Detect which cell encompasses the target text, then output its (X, Y) center coordinate. 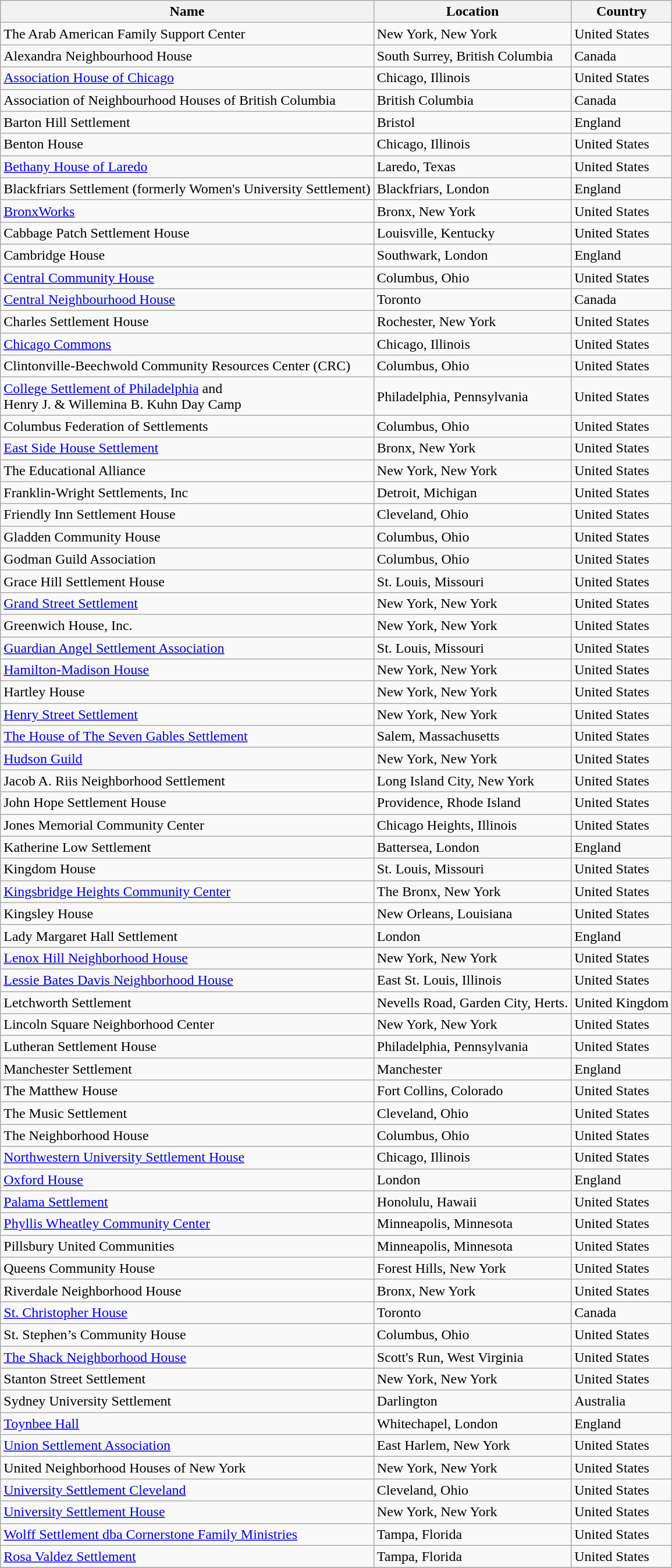
Bethany House of Laredo (187, 167)
Lincoln Square Neighborhood Center (187, 1025)
Honolulu, Hawaii (472, 1202)
Louisville, Kentucky (472, 233)
Cambridge House (187, 255)
Chicago Commons (187, 344)
Northwestern University Settlement House (187, 1158)
Alexandra Neighbourhood House (187, 56)
Jacob A. Riis Neighborhood Settlement (187, 781)
Riverdale Neighborhood House (187, 1290)
United Kingdom (621, 1002)
Stanton Street Settlement (187, 1379)
Country (621, 12)
The Matthew House (187, 1091)
Bristol (472, 122)
Queens Community House (187, 1268)
Letchworth Settlement (187, 1002)
Laredo, Texas (472, 167)
Hartley House (187, 692)
Friendly Inn Settlement House (187, 515)
Grace Hill Settlement House (187, 581)
Godman Guild Association (187, 559)
Darlington (472, 1401)
Charles Settlement House (187, 322)
Clintonville-Beechwold Community Resources Center (CRC) (187, 366)
Jones Memorial Community Center (187, 825)
The House of The Seven Gables Settlement (187, 737)
Whitechapel, London (472, 1424)
Chicago Heights, Illinois (472, 825)
Blackfriars Settlement (formerly Women's University Settlement) (187, 189)
The Music Settlement (187, 1113)
Salem, Massachusetts (472, 737)
The Bronx, New York (472, 891)
Kingsbridge Heights Community Center (187, 891)
South Surrey, British Columbia (472, 56)
Union Settlement Association (187, 1446)
Toynbee Hall (187, 1424)
Association House of Chicago (187, 78)
Columbus Federation of Settlements (187, 426)
St. Christopher House (187, 1312)
Barton Hill Settlement (187, 122)
Oxford House (187, 1180)
Fort Collins, Colorado (472, 1091)
Manchester (472, 1069)
Hamilton-Madison House (187, 670)
College Settlement of Philadelphia andHenry J. & Willemina B. Kuhn Day Camp (187, 396)
Nevells Road, Garden City, Herts. (472, 1002)
Providence, Rhode Island (472, 803)
Cabbage Patch Settlement House (187, 233)
Association of Neighbourhood Houses of British Columbia (187, 100)
University Settlement House (187, 1512)
Palama Settlement (187, 1202)
Location (472, 12)
St. Stephen’s Community House (187, 1335)
Lady Margaret Hall Settlement (187, 936)
Lutheran Settlement House (187, 1047)
The Shack Neighborhood House (187, 1357)
Central Community House (187, 278)
Kingsley House (187, 914)
Battersea, London (472, 847)
Gladden Community House (187, 537)
The Educational Alliance (187, 470)
Rochester, New York (472, 322)
Detroit, Michigan (472, 493)
Guardian Angel Settlement Association (187, 648)
The Neighborhood House (187, 1135)
Scott's Run, West Virginia (472, 1357)
Southwark, London (472, 255)
University Settlement Cleveland (187, 1490)
Wolff Settlement dba Cornerstone Family Ministries (187, 1534)
Katherine Low Settlement (187, 847)
Australia (621, 1401)
Benton House (187, 144)
Franklin-Wright Settlements, Inc (187, 493)
Forest Hills, New York (472, 1268)
Greenwich House, Inc. (187, 625)
Manchester Settlement (187, 1069)
Name (187, 12)
The Arab American Family Support Center (187, 34)
Grand Street Settlement (187, 603)
East Harlem, New York (472, 1446)
Kingdom House (187, 869)
John Hope Settlement House (187, 803)
BronxWorks (187, 211)
Rosa Valdez Settlement (187, 1556)
East Side House Settlement (187, 448)
Sydney University Settlement (187, 1401)
Pillsbury United Communities (187, 1246)
Central Neighbourhood House (187, 300)
New Orleans, Louisiana (472, 914)
British Columbia (472, 100)
Lenox Hill Neighborhood House (187, 958)
Lessie Bates Davis Neighborhood House (187, 980)
Hudson Guild (187, 759)
East St. Louis, Illinois (472, 980)
United Neighborhood Houses of New York (187, 1468)
Henry Street Settlement (187, 714)
Long Island City, New York (472, 781)
Blackfriars, London (472, 189)
Phyllis Wheatley Community Center (187, 1224)
